Scan for the cell matching the given text and deliver its [X, Y] coordinate at center. 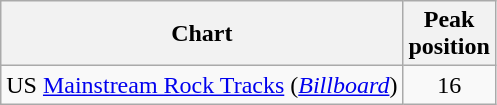
16 [449, 85]
Peakposition [449, 34]
US Mainstream Rock Tracks (Billboard) [202, 85]
Chart [202, 34]
